Provide the (X, Y) coordinate of the cell's center where the given text is located.  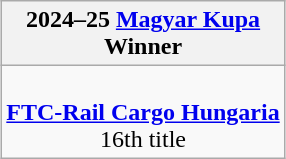
2024–25 Magyar KupaWinner (143, 34)
FTC-Rail Cargo Hungaria16th title (143, 112)
